Return (X, Y) of the center of cell containing provided text 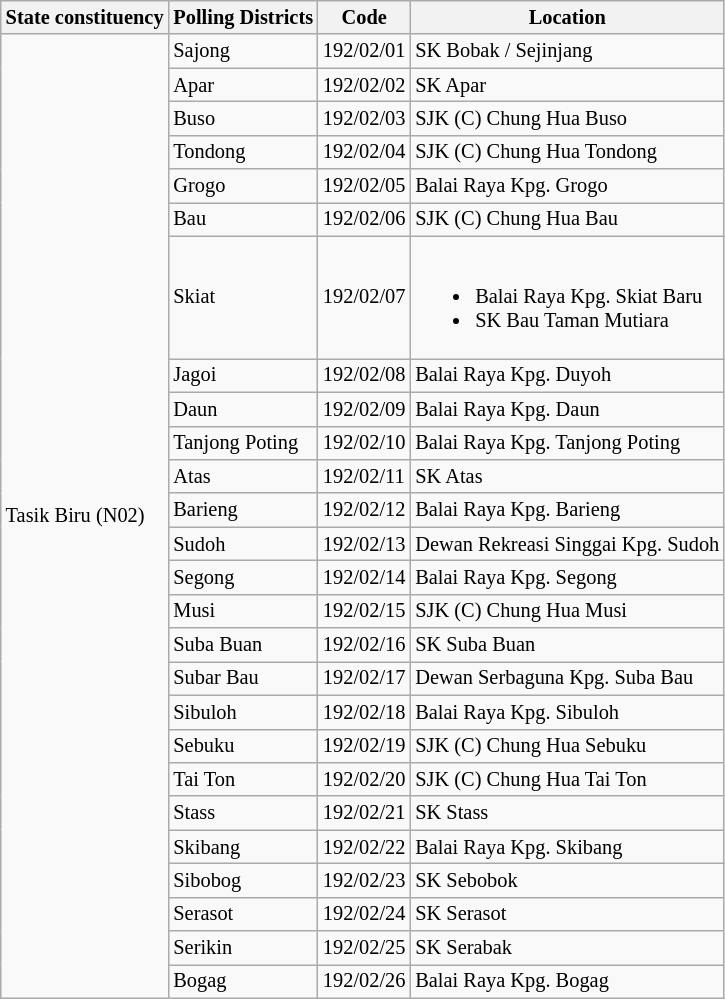
SJK (C) Chung Hua Sebuku (567, 746)
192/02/25 (364, 948)
Balai Raya Kpg. Duyoh (567, 375)
Subar Bau (243, 678)
Serikin (243, 948)
192/02/02 (364, 85)
192/02/19 (364, 746)
SK Suba Buan (567, 645)
SK Sebobok (567, 880)
Stass (243, 813)
192/02/15 (364, 611)
Tondong (243, 152)
Sajong (243, 51)
SJK (C) Chung Hua Musi (567, 611)
192/02/14 (364, 577)
192/02/10 (364, 443)
SJK (C) Chung Hua Tondong (567, 152)
Suba Buan (243, 645)
SK Serasot (567, 914)
192/02/07 (364, 297)
Jagoi (243, 375)
Apar (243, 85)
192/02/18 (364, 712)
192/02/26 (364, 981)
Barieng (243, 510)
192/02/24 (364, 914)
Balai Raya Kpg. Sibuloh (567, 712)
Balai Raya Kpg. Segong (567, 577)
192/02/21 (364, 813)
Dewan Serbaguna Kpg. Suba Bau (567, 678)
SK Bobak / Sejinjang (567, 51)
192/02/03 (364, 118)
State constituency (85, 17)
SK Atas (567, 476)
192/02/17 (364, 678)
Balai Raya Kpg. Tanjong Poting (567, 443)
192/02/23 (364, 880)
Balai Raya Kpg. Barieng (567, 510)
Grogo (243, 186)
Sibobog (243, 880)
Tasik Biru (N02) (85, 516)
Bogag (243, 981)
SJK (C) Chung Hua Tai Ton (567, 779)
Buso (243, 118)
Balai Raya Kpg. Skiat BaruSK Bau Taman Mutiara (567, 297)
Tanjong Poting (243, 443)
Bau (243, 219)
Daun (243, 409)
192/02/13 (364, 544)
Atas (243, 476)
192/02/06 (364, 219)
Sibuloh (243, 712)
Code (364, 17)
192/02/08 (364, 375)
192/02/09 (364, 409)
192/02/16 (364, 645)
Balai Raya Kpg. Daun (567, 409)
192/02/04 (364, 152)
Musi (243, 611)
192/02/12 (364, 510)
192/02/20 (364, 779)
Sudoh (243, 544)
Balai Raya Kpg. Skibang (567, 847)
Tai Ton (243, 779)
Segong (243, 577)
192/02/01 (364, 51)
Serasot (243, 914)
Dewan Rekreasi Singgai Kpg. Sudoh (567, 544)
Sebuku (243, 746)
Skibang (243, 847)
192/02/22 (364, 847)
SK Serabak (567, 948)
Balai Raya Kpg. Grogo (567, 186)
Polling Districts (243, 17)
192/02/11 (364, 476)
192/02/05 (364, 186)
Balai Raya Kpg. Bogag (567, 981)
SJK (C) Chung Hua Bau (567, 219)
SK Apar (567, 85)
SJK (C) Chung Hua Buso (567, 118)
SK Stass (567, 813)
Location (567, 17)
Skiat (243, 297)
